Identify which cell holds the provided text, then report its (x, y) central coordinate. 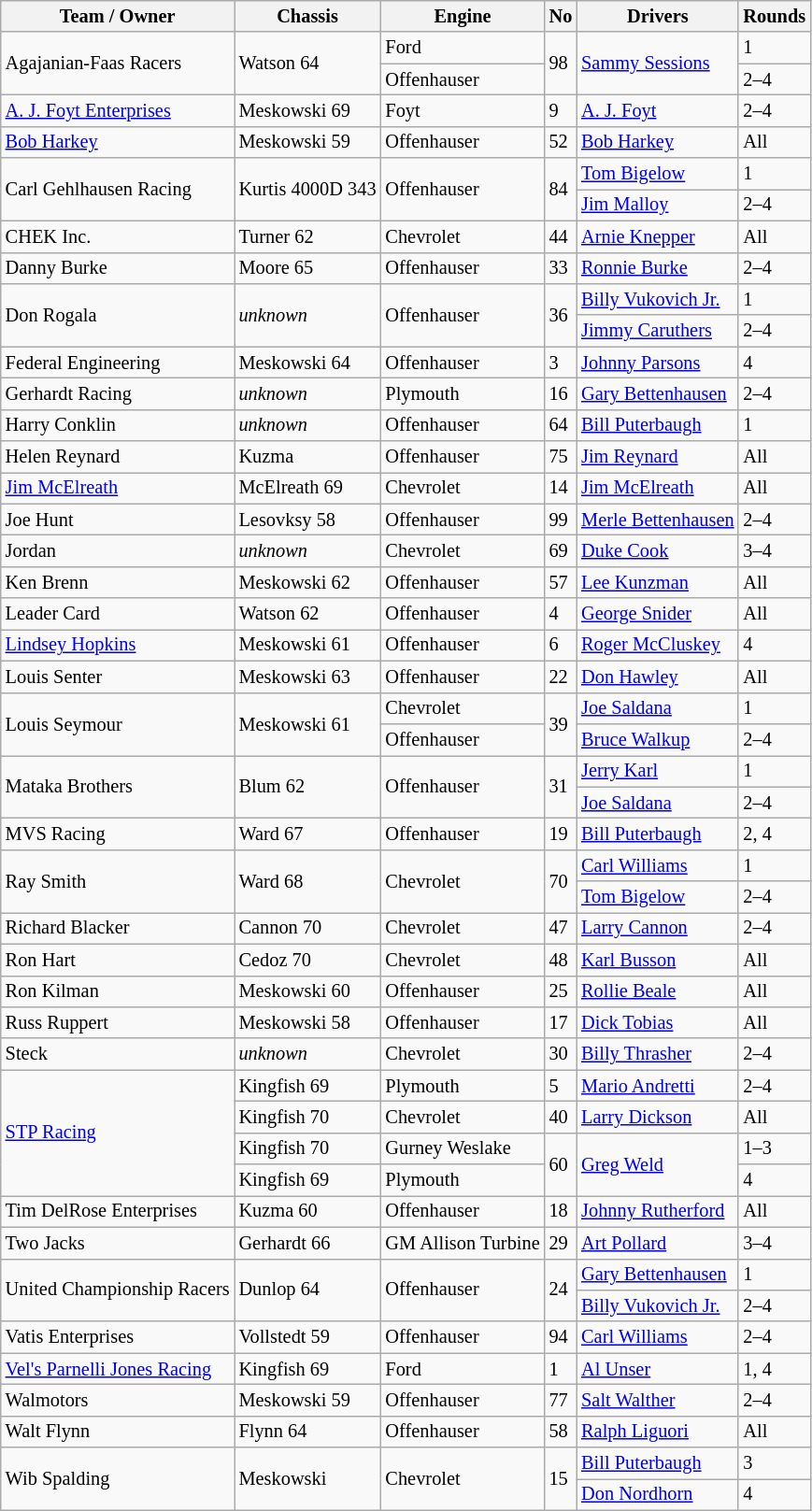
Ward 67 (308, 834)
Danny Burke (118, 268)
Leader Card (118, 614)
Vel's Parnelli Jones Racing (118, 1369)
Arnie Knepper (658, 236)
Merle Bettenhausen (658, 520)
94 (561, 1337)
Don Rogala (118, 314)
United Championship Racers (118, 1290)
No (561, 16)
Meskowski 63 (308, 677)
McElreath 69 (308, 488)
33 (561, 268)
Steck (118, 1054)
52 (561, 142)
36 (561, 314)
Don Nordhorn (658, 1494)
75 (561, 457)
47 (561, 928)
1–3 (774, 1148)
Jerry Karl (658, 771)
77 (561, 1400)
Greg Weld (658, 1164)
Larry Cannon (658, 928)
64 (561, 425)
Jordan (118, 550)
Richard Blacker (118, 928)
Sammy Sessions (658, 64)
48 (561, 960)
Agajanian-Faas Racers (118, 64)
Watson 64 (308, 64)
Gerhardt Racing (118, 393)
Chassis (308, 16)
Meskowski (308, 1478)
Engine (462, 16)
40 (561, 1117)
Johnny Rutherford (658, 1211)
Wib Spalding (118, 1478)
Moore 65 (308, 268)
Walt Flynn (118, 1432)
31 (561, 787)
Ray Smith (118, 880)
69 (561, 550)
Russ Ruppert (118, 1022)
Gerhardt 66 (308, 1243)
Watson 62 (308, 614)
2, 4 (774, 834)
A. J. Foyt (658, 110)
GM Allison Turbine (462, 1243)
Dick Tobias (658, 1022)
44 (561, 236)
Helen Reynard (118, 457)
Louis Seymour (118, 723)
Cannon 70 (308, 928)
57 (561, 582)
16 (561, 393)
Meskowski 69 (308, 110)
Al Unser (658, 1369)
Joe Hunt (118, 520)
1, 4 (774, 1369)
Jimmy Caruthers (658, 331)
6 (561, 645)
Kurtis 4000D 343 (308, 189)
Meskowski 60 (308, 991)
Ron Hart (118, 960)
84 (561, 189)
Team / Owner (118, 16)
Duke Cook (658, 550)
Ward 68 (308, 880)
15 (561, 1478)
Drivers (658, 16)
25 (561, 991)
Mataka Brothers (118, 787)
24 (561, 1290)
Walmotors (118, 1400)
Don Hawley (658, 677)
Roger McCluskey (658, 645)
George Snider (658, 614)
Mario Andretti (658, 1086)
Harry Conklin (118, 425)
Dunlop 64 (308, 1290)
Federal Engineering (118, 363)
39 (561, 723)
60 (561, 1164)
Cedoz 70 (308, 960)
Lindsey Hopkins (118, 645)
Flynn 64 (308, 1432)
A. J. Foyt Enterprises (118, 110)
30 (561, 1054)
29 (561, 1243)
Bruce Walkup (658, 739)
14 (561, 488)
Rollie Beale (658, 991)
Ken Brenn (118, 582)
Larry Dickson (658, 1117)
Lee Kunzman (658, 582)
5 (561, 1086)
Art Pollard (658, 1243)
Louis Senter (118, 677)
Salt Walther (658, 1400)
Billy Thrasher (658, 1054)
Turner 62 (308, 236)
CHEK Inc. (118, 236)
22 (561, 677)
Ron Kilman (118, 991)
99 (561, 520)
MVS Racing (118, 834)
Johnny Parsons (658, 363)
STP Racing (118, 1133)
Tim DelRose Enterprises (118, 1211)
Carl Gehlhausen Racing (118, 189)
Meskowski 58 (308, 1022)
9 (561, 110)
58 (561, 1432)
Kuzma (308, 457)
Ralph Liguori (658, 1432)
18 (561, 1211)
Foyt (462, 110)
Two Jacks (118, 1243)
70 (561, 880)
Meskowski 62 (308, 582)
Vollstedt 59 (308, 1337)
Karl Busson (658, 960)
Gurney Weslake (462, 1148)
Lesovksy 58 (308, 520)
19 (561, 834)
Jim Reynard (658, 457)
17 (561, 1022)
Jim Malloy (658, 205)
Vatis Enterprises (118, 1337)
Kuzma 60 (308, 1211)
Blum 62 (308, 787)
Meskowski 64 (308, 363)
98 (561, 64)
Ronnie Burke (658, 268)
Rounds (774, 16)
